From the cell containing the given text, extract its center point as (X, Y) coordinate. 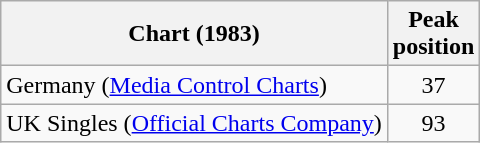
Peakposition (433, 34)
93 (433, 123)
Chart (1983) (194, 34)
Germany (Media Control Charts) (194, 85)
37 (433, 85)
UK Singles (Official Charts Company) (194, 123)
